Extract the (X, Y) coordinate from the center of the cell holding the provided text.  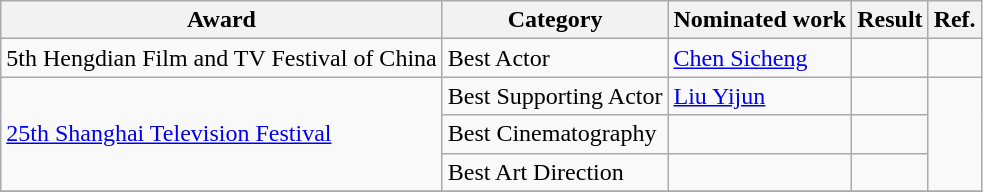
Best Art Direction (555, 172)
25th Shanghai Television Festival (222, 134)
Result (890, 20)
Ref. (954, 20)
5th Hengdian Film and TV Festival of China (222, 58)
Liu Yijun (760, 96)
Best Supporting Actor (555, 96)
Award (222, 20)
Category (555, 20)
Nominated work (760, 20)
Best Actor (555, 58)
Chen Sicheng (760, 58)
Best Cinematography (555, 134)
